Search for the cell housing the specified text and yield its (X, Y) center coordinate. 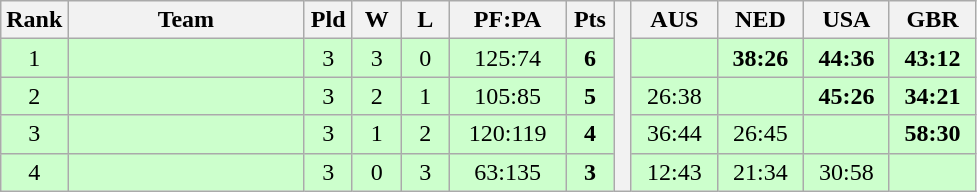
Rank (34, 20)
GBR (932, 20)
Pld (328, 20)
45:26 (846, 96)
PF:PA (508, 20)
NED (760, 20)
6 (590, 58)
26:45 (760, 134)
36:44 (674, 134)
125:74 (508, 58)
34:21 (932, 96)
63:135 (508, 172)
38:26 (760, 58)
Team (186, 20)
43:12 (932, 58)
21:34 (760, 172)
W (376, 20)
30:58 (846, 172)
44:36 (846, 58)
26:38 (674, 96)
58:30 (932, 134)
105:85 (508, 96)
Pts (590, 20)
AUS (674, 20)
12:43 (674, 172)
120:119 (508, 134)
L (426, 20)
USA (846, 20)
5 (590, 96)
